Output the [X, Y] coordinate of the center of the cell containing the given text.  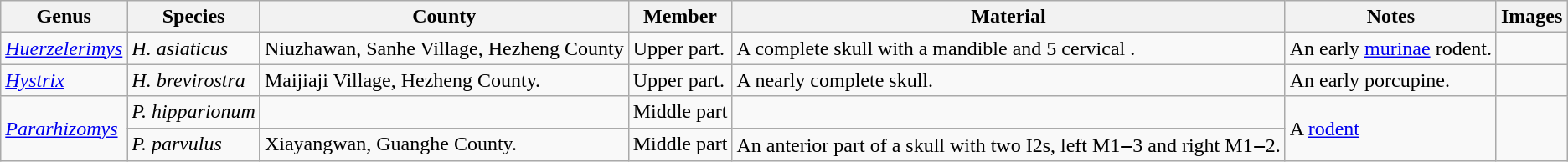
Genus [64, 17]
A rodent [1390, 129]
An early porcupine. [1390, 80]
Hystrix [64, 80]
Member [680, 17]
H. asiaticus [194, 48]
A nearly complete skull. [1008, 80]
County [444, 17]
Pararhizomys [64, 129]
P. parvulus [194, 144]
A complete skull with a mandible and 5 cervical . [1008, 48]
Xiayangwan, Guanghe County. [444, 144]
Niuzhawan, Sanhe Village, Hezheng County [444, 48]
Maijiaji Village, Hezheng County. [444, 80]
An early murinae rodent. [1390, 48]
P. hipparionum [194, 112]
Notes [1390, 17]
H. brevirostra [194, 80]
An anterior part of a skull with two I2s, left M1‒3 and right M1‒2. [1008, 144]
Huerzelerimys [64, 48]
Material [1008, 17]
Images [1531, 17]
Species [194, 17]
